Provide the (x, y) coordinate of the cell's center where the given text is located.  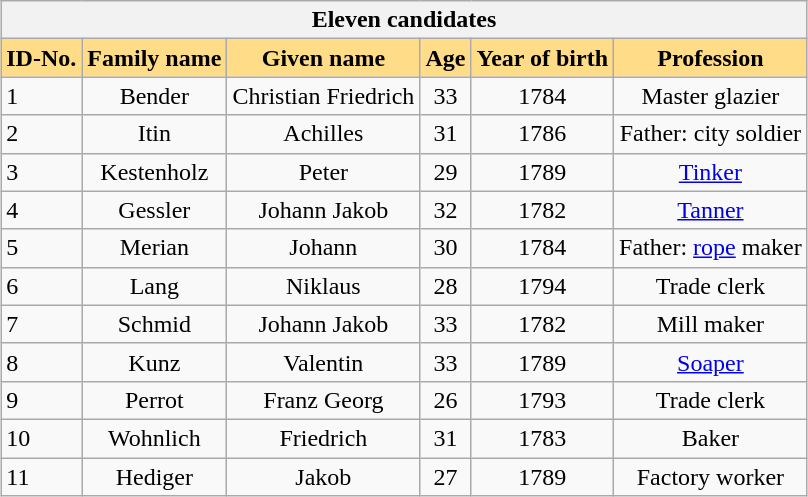
30 (446, 248)
Hediger (154, 477)
27 (446, 477)
26 (446, 400)
Baker (711, 438)
Mill maker (711, 324)
Factory worker (711, 477)
Profession (711, 58)
Eleven candidates (404, 20)
29 (446, 172)
Gessler (154, 210)
Merian (154, 248)
Family name (154, 58)
4 (42, 210)
7 (42, 324)
Friedrich (324, 438)
11 (42, 477)
Valentin (324, 362)
Jakob (324, 477)
Kunz (154, 362)
10 (42, 438)
Father: rope maker (711, 248)
5 (42, 248)
Kestenholz (154, 172)
9 (42, 400)
Tinker (711, 172)
1794 (542, 286)
Tanner (711, 210)
Peter (324, 172)
Master glazier (711, 96)
Given name (324, 58)
8 (42, 362)
Perrot (154, 400)
Age (446, 58)
Soaper (711, 362)
1783 (542, 438)
Christian Friedrich (324, 96)
1786 (542, 134)
Niklaus (324, 286)
32 (446, 210)
Year of birth (542, 58)
Father: city soldier (711, 134)
6 (42, 286)
3 (42, 172)
28 (446, 286)
Johann (324, 248)
1 (42, 96)
Itin (154, 134)
Bender (154, 96)
ID-No. (42, 58)
Franz Georg (324, 400)
Achilles (324, 134)
Schmid (154, 324)
Lang (154, 286)
Wohnlich (154, 438)
2 (42, 134)
1793 (542, 400)
